Extract the (X, Y) coordinate from the center of the cell holding the provided text.  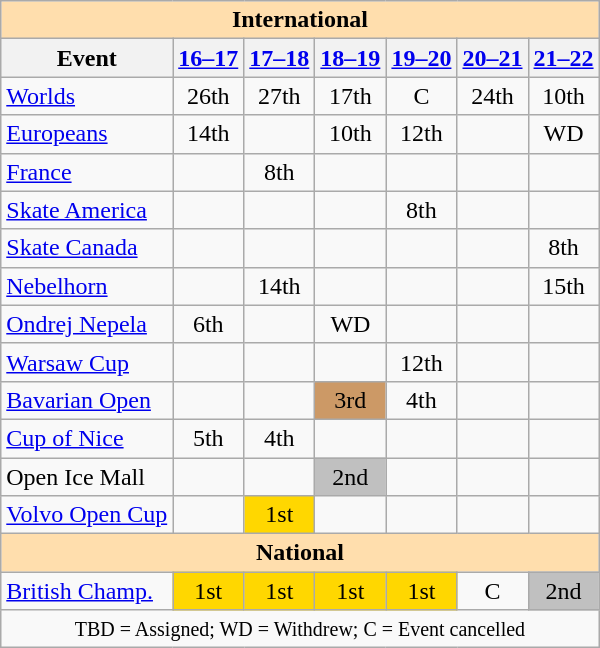
27th (280, 96)
24th (492, 96)
17–18 (280, 58)
Warsaw Cup (87, 362)
26th (208, 96)
Bavarian Open (87, 400)
3rd (350, 400)
British Champ. (87, 591)
18–19 (350, 58)
6th (208, 324)
19–20 (422, 58)
TBD = Assigned; WD = Withdrew; C = Event cancelled (300, 629)
Worlds (87, 96)
International (300, 20)
Skate Canada (87, 248)
20–21 (492, 58)
Event (87, 58)
Open Ice Mall (87, 477)
15th (564, 286)
16–17 (208, 58)
France (87, 172)
Europeans (87, 134)
21–22 (564, 58)
17th (350, 96)
5th (208, 438)
Skate America (87, 210)
Nebelhorn (87, 286)
Volvo Open Cup (87, 515)
Ondrej Nepela (87, 324)
National (300, 553)
Cup of Nice (87, 438)
